Detect which cell encompasses the target text, then output its [x, y] center coordinate. 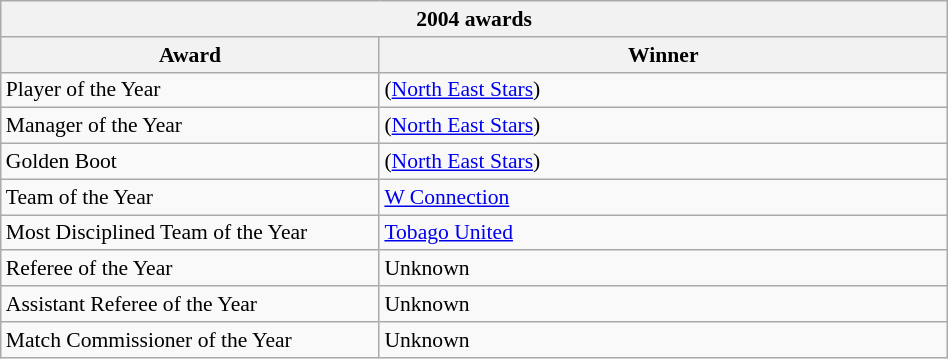
Team of the Year [190, 197]
W Connection [663, 197]
Manager of the Year [190, 126]
Referee of the Year [190, 269]
Award [190, 55]
Assistant Referee of the Year [190, 304]
Golden Boot [190, 162]
Player of the Year [190, 90]
Most Disciplined Team of the Year [190, 233]
Tobago United [663, 233]
2004 awards [474, 19]
Winner [663, 55]
Match Commissioner of the Year [190, 340]
